Identify which cell holds the provided text, then report its [X, Y] central coordinate. 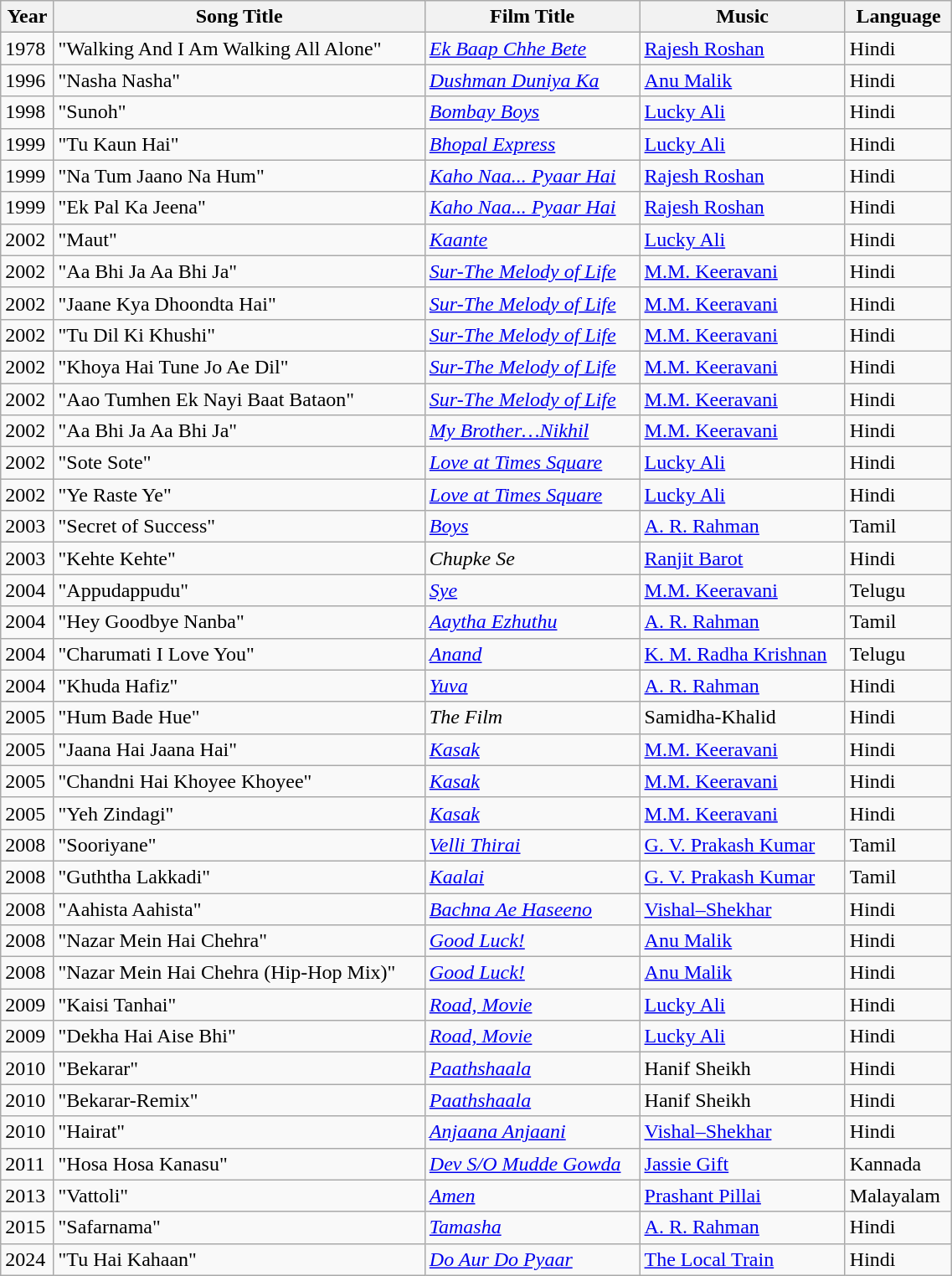
"Secret of Success" [239, 527]
2013 [27, 1196]
"Hey Goodbye Nanba" [239, 622]
"Nazar Mein Hai Chehra (Hip-Hop Mix)" [239, 973]
Language [898, 17]
Yuva [533, 686]
"Aao Tumhen Ek Nayi Baat Bataon" [239, 399]
Song Title [239, 17]
"Jaana Hai Jaana Hai" [239, 749]
Film Title [533, 17]
Dushman Duniya Ka [533, 80]
"Charumati I Love You" [239, 654]
Year [27, 17]
"Vattoli" [239, 1196]
Ek Baap Chhe Bete [533, 49]
"Walking And I Am Walking All Alone" [239, 49]
"Kaisi Tanhai" [239, 1005]
"Chandni Hai Khoyee Khoyee" [239, 781]
"Nasha Nasha" [239, 80]
"Sooriyane" [239, 845]
1996 [27, 80]
"Safarnama" [239, 1227]
Anjaana Anjaani [533, 1132]
Amen [533, 1196]
"Appudappudu" [239, 590]
Tamasha [533, 1227]
Chupke Se [533, 558]
Kannada [898, 1164]
"Sote Sote" [239, 463]
Do Aur Do Pyaar [533, 1259]
"Hum Bade Hue" [239, 718]
Boys [533, 527]
Bhopal Express [533, 144]
Ranjit Barot [742, 558]
Sye [533, 590]
"Tu Hai Kahaan" [239, 1259]
2015 [27, 1227]
"Khoya Hai Tune Jo Ae Dil" [239, 367]
"Na Tum Jaano Na Hum" [239, 176]
Velli Thirai [533, 845]
2024 [27, 1259]
"Tu Kaun Hai" [239, 144]
Bachna Ae Haseeno [533, 908]
Samidha-Khalid [742, 718]
K. M. Radha Krishnan [742, 654]
"Hosa Hosa Kanasu" [239, 1164]
The Film [533, 718]
"Guththa Lakkadi" [239, 877]
Malayalam [898, 1196]
"Kehte Kehte" [239, 558]
Dev S/O Mudde Gowda [533, 1164]
Music [742, 17]
"Nazar Mein Hai Chehra" [239, 941]
Prashant Pillai [742, 1196]
"Khuda Hafiz" [239, 686]
"Bekarar-Remix" [239, 1100]
"Jaane Kya Dhoondta Hai" [239, 303]
"Hairat" [239, 1132]
My Brother…Nikhil [533, 431]
"Sunoh" [239, 112]
"Aahista Aahista" [239, 908]
2011 [27, 1164]
Anand [533, 654]
Bombay Boys [533, 112]
Kaante [533, 239]
1978 [27, 49]
"Ek Pal Ka Jeena" [239, 208]
"Yeh Zindagi" [239, 813]
"Dekha Hai Aise Bhi" [239, 1037]
Kaalai [533, 877]
1998 [27, 112]
The Local Train [742, 1259]
"Tu Dil Ki Khushi" [239, 335]
"Ye Raste Ye" [239, 495]
"Bekarar" [239, 1068]
"Maut" [239, 239]
Jassie Gift [742, 1164]
Aaytha Ezhuthu [533, 622]
